Search for the cell housing the specified text and yield its [X, Y] center coordinate. 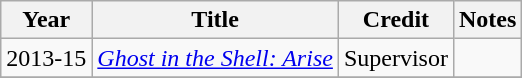
Ghost in the Shell: Arise [216, 58]
Credit [396, 20]
Supervisor [396, 58]
Title [216, 20]
Notes [487, 20]
2013-15 [46, 58]
Year [46, 20]
